Extract the (x, y) coordinate from the center of the cell holding the provided text.  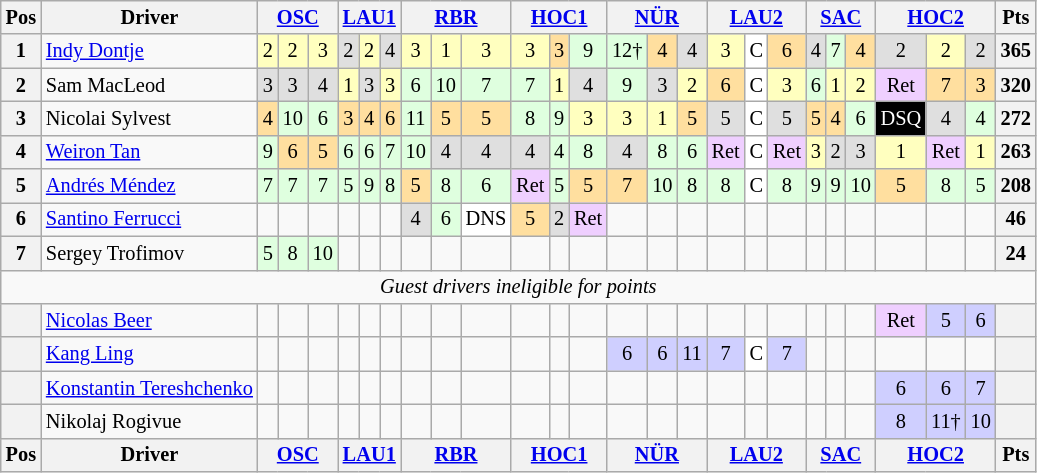
12† (627, 51)
Sam MacLeod (150, 85)
DSQ (901, 118)
Sergey Trofimov (150, 253)
320 (1016, 85)
Nikolaj Rogivue (150, 421)
Andrés Méndez (150, 186)
Indy Dontje (150, 51)
Kang Ling (150, 354)
272 (1016, 118)
24 (1016, 253)
365 (1016, 51)
DNS (486, 219)
46 (1016, 219)
Santino Ferrucci (150, 219)
11† (946, 421)
Nicolai Sylvest (150, 118)
Nicolas Beer (150, 320)
Weiron Tan (150, 152)
208 (1016, 186)
Guest drivers ineligible for points (518, 287)
Konstantin Tereshchenko (150, 388)
263 (1016, 152)
